Identify which cell holds the provided text, then report its [x, y] central coordinate. 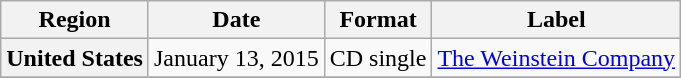
Date [236, 20]
January 13, 2015 [236, 58]
Format [378, 20]
United States [75, 58]
The Weinstein Company [556, 58]
Region [75, 20]
Label [556, 20]
CD single [378, 58]
